Capture the cell that displays the provided text and extract its (x, y) central coordinate. 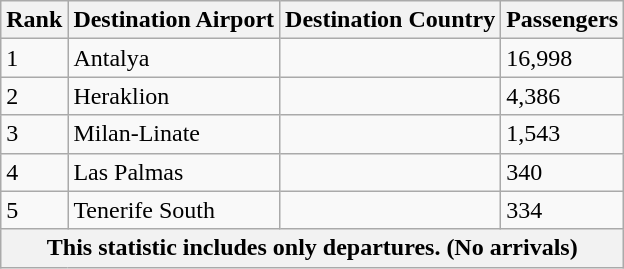
4 (34, 172)
Tenerife South (174, 210)
334 (562, 210)
16,998 (562, 58)
Rank (34, 20)
Passengers (562, 20)
2 (34, 96)
Milan-Linate (174, 134)
4,386 (562, 96)
Las Palmas (174, 172)
Destination Country (390, 20)
Destination Airport (174, 20)
Heraklion (174, 96)
Antalya (174, 58)
340 (562, 172)
1 (34, 58)
5 (34, 210)
3 (34, 134)
1,543 (562, 134)
This statistic includes only departures. (No arrivals) (312, 248)
